Search for the cell housing the specified text and yield its (x, y) center coordinate. 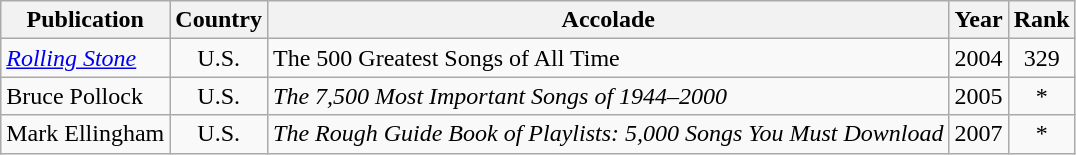
Rank (1042, 20)
Year (978, 20)
Publication (86, 20)
Bruce Pollock (86, 96)
2007 (978, 134)
Accolade (609, 20)
Mark Ellingham (86, 134)
The 500 Greatest Songs of All Time (609, 58)
329 (1042, 58)
The 7,500 Most Important Songs of 1944–2000 (609, 96)
2005 (978, 96)
Country (219, 20)
Rolling Stone (86, 58)
The Rough Guide Book of Playlists: 5,000 Songs You Must Download (609, 134)
2004 (978, 58)
